Determine the [X, Y] coordinate at the center of the cell enclosing the given text.  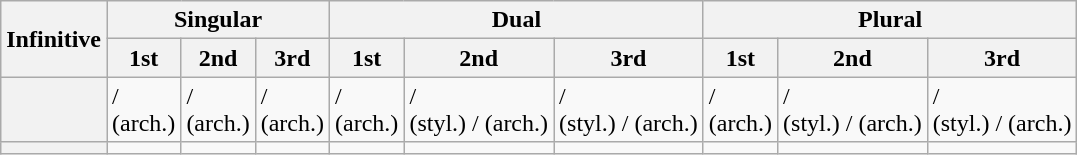
Infinitive [54, 39]
Dual [517, 20]
Plural [890, 20]
Singular [218, 20]
